Capture the cell that displays the provided text and extract its [X, Y] central coordinate. 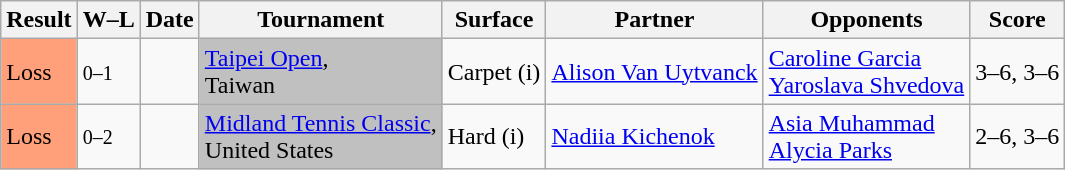
W–L [108, 20]
2–6, 3–6 [1018, 136]
Surface [494, 20]
Caroline Garcia Yaroslava Shvedova [866, 72]
3–6, 3–6 [1018, 72]
Taipei Open, Taiwan [320, 72]
Midland Tennis Classic, United States [320, 136]
0–1 [108, 72]
Date [170, 20]
Nadiia Kichenok [654, 136]
Tournament [320, 20]
Alison Van Uytvanck [654, 72]
0–2 [108, 136]
Partner [654, 20]
Carpet (i) [494, 72]
Result [39, 20]
Opponents [866, 20]
Hard (i) [494, 136]
Asia Muhammad Alycia Parks [866, 136]
Score [1018, 20]
